Provide the (X, Y) coordinate of the cell's center where the given text is located.  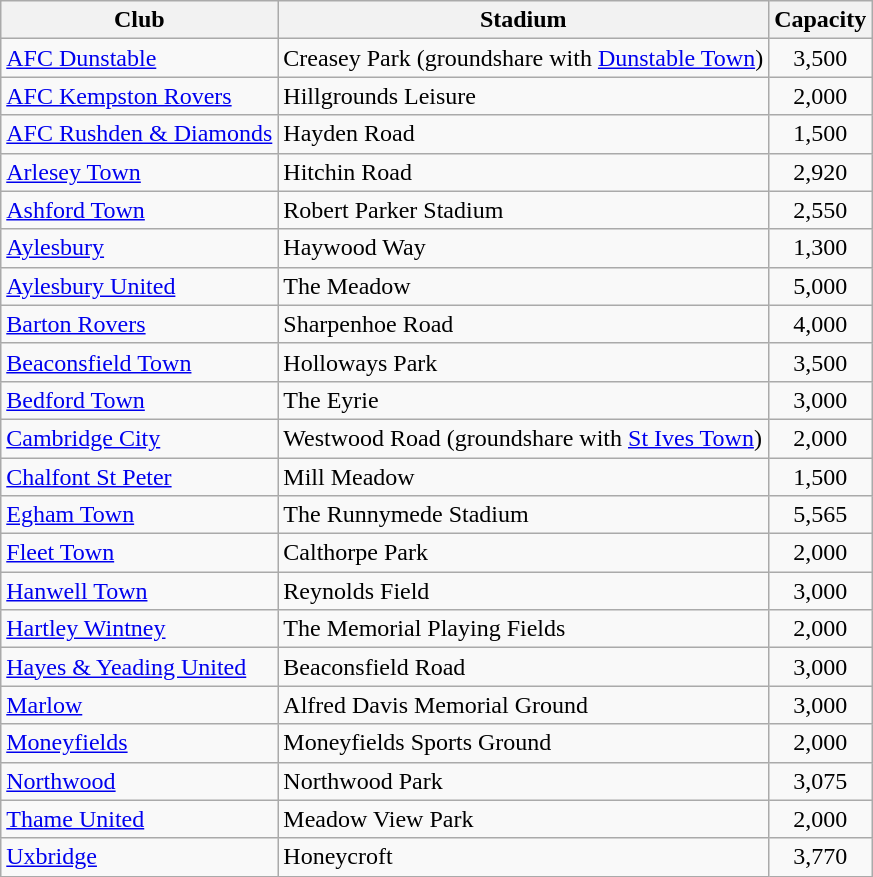
AFC Kempston Rovers (140, 96)
Ashford Town (140, 210)
2,920 (820, 172)
3,770 (820, 857)
Meadow View Park (524, 819)
Sharpenhoe Road (524, 324)
Capacity (820, 20)
Barton Rovers (140, 324)
Stadium (524, 20)
Arlesey Town (140, 172)
Marlow (140, 705)
Northwood Park (524, 781)
The Meadow (524, 286)
Chalfont St Peter (140, 477)
Hillgrounds Leisure (524, 96)
The Eyrie (524, 400)
5,000 (820, 286)
Westwood Road (groundshare with St Ives Town) (524, 438)
Thame United (140, 819)
Egham Town (140, 515)
Creasey Park (groundshare with Dunstable Town) (524, 58)
Bedford Town (140, 400)
1,300 (820, 248)
Aylesbury (140, 248)
Moneyfields Sports Ground (524, 743)
The Memorial Playing Fields (524, 629)
2,550 (820, 210)
AFC Rushden & Diamonds (140, 134)
Robert Parker Stadium (524, 210)
The Runnymede Stadium (524, 515)
Cambridge City (140, 438)
Hayden Road (524, 134)
Alfred Davis Memorial Ground (524, 705)
Uxbridge (140, 857)
Aylesbury United (140, 286)
Moneyfields (140, 743)
Beaconsfield Town (140, 362)
Hartley Wintney (140, 629)
Club (140, 20)
Mill Meadow (524, 477)
5,565 (820, 515)
Beaconsfield Road (524, 667)
Honeycroft (524, 857)
Reynolds Field (524, 591)
Hanwell Town (140, 591)
Holloways Park (524, 362)
Fleet Town (140, 553)
Northwood (140, 781)
3,075 (820, 781)
Calthorpe Park (524, 553)
Haywood Way (524, 248)
Hayes & Yeading United (140, 667)
AFC Dunstable (140, 58)
4,000 (820, 324)
Hitchin Road (524, 172)
